Identify which cell holds the provided text, then report its [x, y] central coordinate. 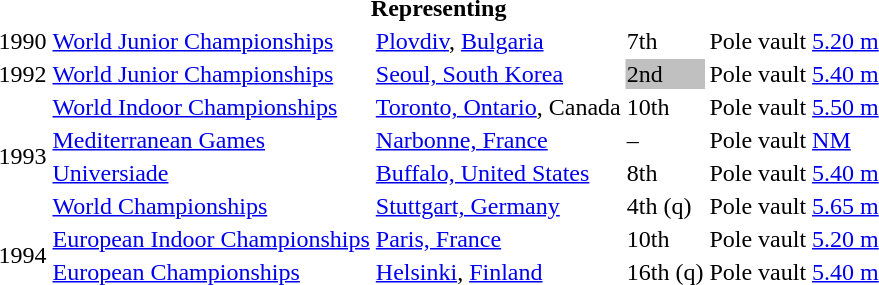
Stuttgart, Germany [498, 206]
7th [665, 41]
Narbonne, France [498, 140]
Toronto, Ontario, Canada [498, 107]
Seoul, South Korea [498, 74]
Plovdiv, Bulgaria [498, 41]
World Indoor Championships [211, 107]
Mediterranean Games [211, 140]
Paris, France [498, 239]
World Championships [211, 206]
2nd [665, 74]
– [665, 140]
Universiade [211, 173]
8th [665, 173]
4th (q) [665, 206]
Buffalo, United States [498, 173]
European Indoor Championships [211, 239]
